Locate the cell with the specified text and output its [X, Y] center coordinate. 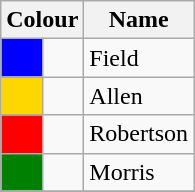
Name [139, 20]
Robertson [139, 134]
Morris [139, 172]
Field [139, 58]
Allen [139, 96]
Colour [42, 20]
